Search for the cell housing the specified text and yield its [x, y] center coordinate. 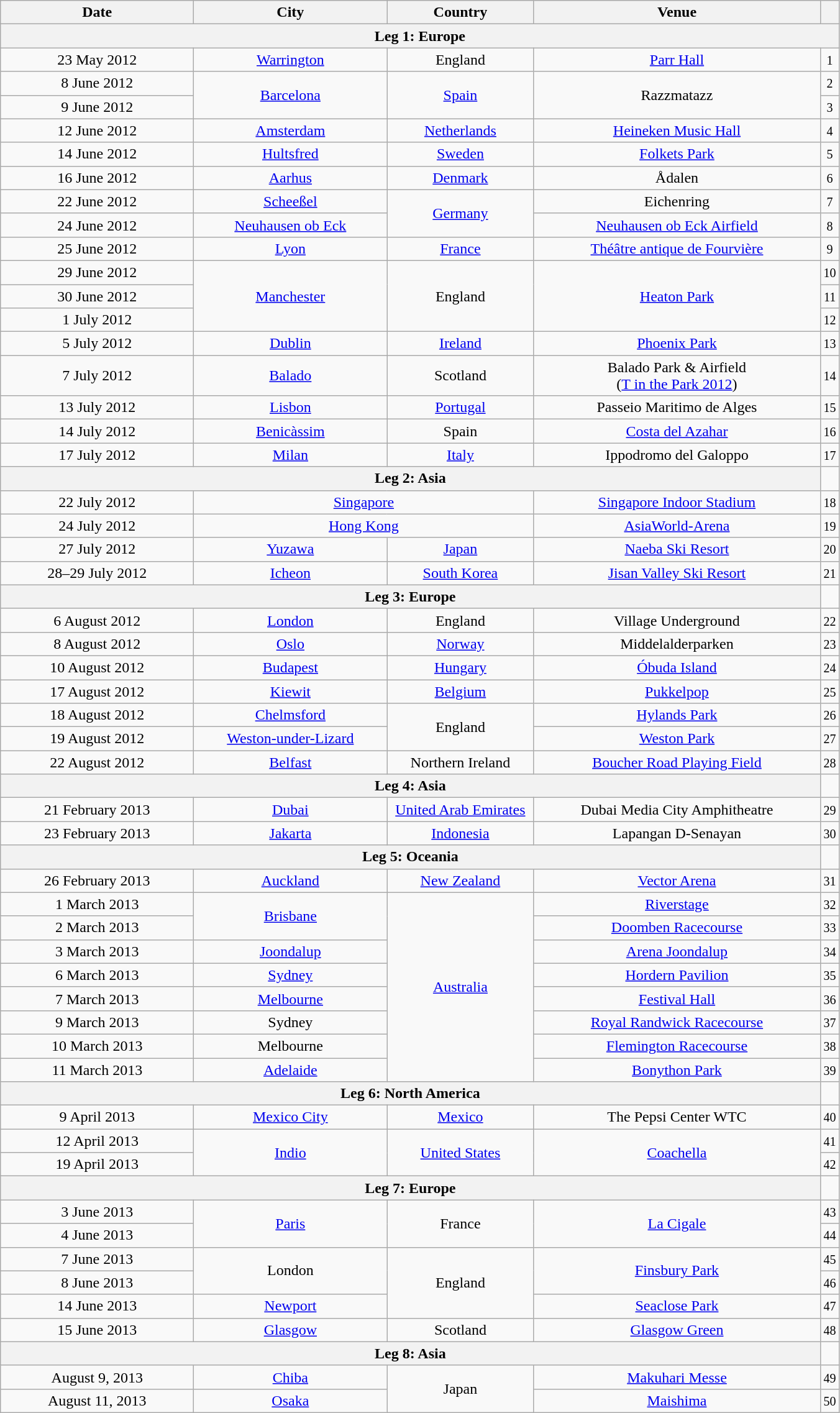
42 [830, 1164]
Venue [677, 12]
Eichenring [677, 201]
Weston Park [677, 739]
Coachella [677, 1153]
Singapore Indoor Stadium [677, 502]
28 [830, 762]
Glasgow Green [677, 1330]
17 August 2012 [97, 692]
Razzmatazz [677, 95]
3 [830, 107]
21 [830, 573]
Dublin [291, 344]
Vector Arena [677, 880]
46 [830, 1283]
13 [830, 344]
Osaka [291, 1401]
Italy [460, 455]
Seaclose Park [677, 1306]
Óbuda Island [677, 667]
22 August 2012 [97, 762]
40 [830, 1117]
38 [830, 1046]
Denmark [460, 178]
Germany [460, 213]
Hordern Pavilion [677, 975]
Boucher Road Playing Field [677, 762]
Leg 1: Europe [420, 36]
The Pepsi Center WTC [677, 1117]
Leg 2: Asia [410, 478]
Leg 6: North America [410, 1094]
8 June 2013 [97, 1283]
43 [830, 1212]
Leg 8: Asia [410, 1353]
Pukkelpop [677, 692]
11 [830, 296]
Riverstage [677, 904]
Folkets Park [677, 154]
25 June 2012 [97, 249]
City [291, 12]
Lapangan D-Senayan [677, 833]
Heineken Music Hall [677, 130]
Country [460, 12]
45 [830, 1259]
Aarhus [291, 178]
8 [830, 225]
5 [830, 154]
22 July 2012 [97, 502]
7 March 2013 [97, 999]
Neuhausen ob Eck Airfield [677, 225]
1 March 2013 [97, 904]
21 February 2013 [97, 810]
Neuhausen ob Eck [291, 225]
Singapore [364, 502]
Barcelona [291, 95]
August 9, 2013 [97, 1377]
29 [830, 810]
14 June 2012 [97, 154]
Maishima [677, 1401]
8 June 2012 [97, 83]
17 July 2012 [97, 455]
Balado [291, 375]
Naeba Ski Resort [677, 549]
19 [830, 526]
1 [830, 60]
Sweden [460, 154]
Paris [291, 1223]
Warrington [291, 60]
Ippodromo del Galoppo [677, 455]
Arena Joondalup [677, 951]
Joondalup [291, 951]
34 [830, 951]
United Arab Emirates [460, 810]
6 August 2012 [97, 620]
8 August 2012 [97, 644]
Portugal [460, 408]
14 [830, 375]
Oslo [291, 644]
7 [830, 201]
35 [830, 975]
Jakarta [291, 833]
Yuzawa [291, 549]
Milan [291, 455]
9 June 2012 [97, 107]
Newport [291, 1306]
18 August 2012 [97, 715]
3 March 2013 [97, 951]
2 March 2013 [97, 928]
41 [830, 1141]
7 June 2013 [97, 1259]
25 [830, 692]
Mexico City [291, 1117]
23 [830, 644]
Royal Randwick Racecourse [677, 1022]
Flemington Racecourse [677, 1046]
19 April 2013 [97, 1164]
10 [830, 272]
48 [830, 1330]
19 August 2012 [97, 739]
15 June 2013 [97, 1330]
44 [830, 1235]
Lyon [291, 249]
Village Underground [677, 620]
Parr Hall [677, 60]
20 [830, 549]
Heaton Park [677, 296]
2 [830, 83]
Doomben Racecourse [677, 928]
Indonesia [460, 833]
27 [830, 739]
11 March 2013 [97, 1069]
16 June 2012 [97, 178]
Hong Kong [364, 526]
9 [830, 249]
23 May 2012 [97, 60]
Date [97, 12]
22 [830, 620]
Belfast [291, 762]
33 [830, 928]
Netherlands [460, 130]
37 [830, 1022]
Finsbury Park [677, 1271]
Budapest [291, 667]
30 [830, 833]
3 June 2013 [97, 1212]
Hylands Park [677, 715]
Leg 5: Oceania [410, 857]
Scheeßel [291, 201]
24 [830, 667]
36 [830, 999]
39 [830, 1069]
29 June 2012 [97, 272]
32 [830, 904]
28–29 July 2012 [97, 573]
12 April 2013 [97, 1141]
Balado Park & Airfield(T in the Park 2012) [677, 375]
31 [830, 880]
13 July 2012 [97, 408]
12 [830, 320]
Makuhari Messe [677, 1377]
10 March 2013 [97, 1046]
Phoenix Park [677, 344]
Kiewit [291, 692]
14 July 2012 [97, 431]
Leg 7: Europe [410, 1188]
Hultsfred [291, 154]
16 [830, 431]
Théâtre antique de Fourvière [677, 249]
9 April 2013 [97, 1117]
18 [830, 502]
Brisbane [291, 916]
Hungary [460, 667]
Leg 3: Europe [410, 597]
Adelaide [291, 1069]
14 June 2013 [97, 1306]
Amsterdam [291, 130]
South Korea [460, 573]
Chiba [291, 1377]
Festival Hall [677, 999]
50 [830, 1401]
Weston-under-Lizard [291, 739]
Australia [460, 987]
26 February 2013 [97, 880]
23 February 2013 [97, 833]
27 July 2012 [97, 549]
United States [460, 1153]
Icheon [291, 573]
Middelalderparken [677, 644]
Costa del Azahar [677, 431]
6 [830, 178]
47 [830, 1306]
Dubai Media City Amphitheatre [677, 810]
Indio [291, 1153]
24 June 2012 [97, 225]
9 March 2013 [97, 1022]
24 July 2012 [97, 526]
Northern Ireland [460, 762]
Auckland [291, 880]
AsiaWorld-Arena [677, 526]
New Zealand [460, 880]
22 June 2012 [97, 201]
Passeio Maritimo de Alges [677, 408]
6 March 2013 [97, 975]
30 June 2012 [97, 296]
Manchester [291, 296]
49 [830, 1377]
Mexico [460, 1117]
Ireland [460, 344]
Leg 4: Asia [410, 786]
4 [830, 130]
5 July 2012 [97, 344]
Dubai [291, 810]
Bonython Park [677, 1069]
Chelmsford [291, 715]
17 [830, 455]
August 11, 2013 [97, 1401]
Glasgow [291, 1330]
La Cigale [677, 1223]
10 August 2012 [97, 667]
26 [830, 715]
Lisbon [291, 408]
Benicàssim [291, 431]
Ådalen [677, 178]
15 [830, 408]
7 July 2012 [97, 375]
12 June 2012 [97, 130]
Belgium [460, 692]
1 July 2012 [97, 320]
4 June 2013 [97, 1235]
Norway [460, 644]
Jisan Valley Ski Resort [677, 573]
